Output the [X, Y] coordinate of the center of the cell containing the given text.  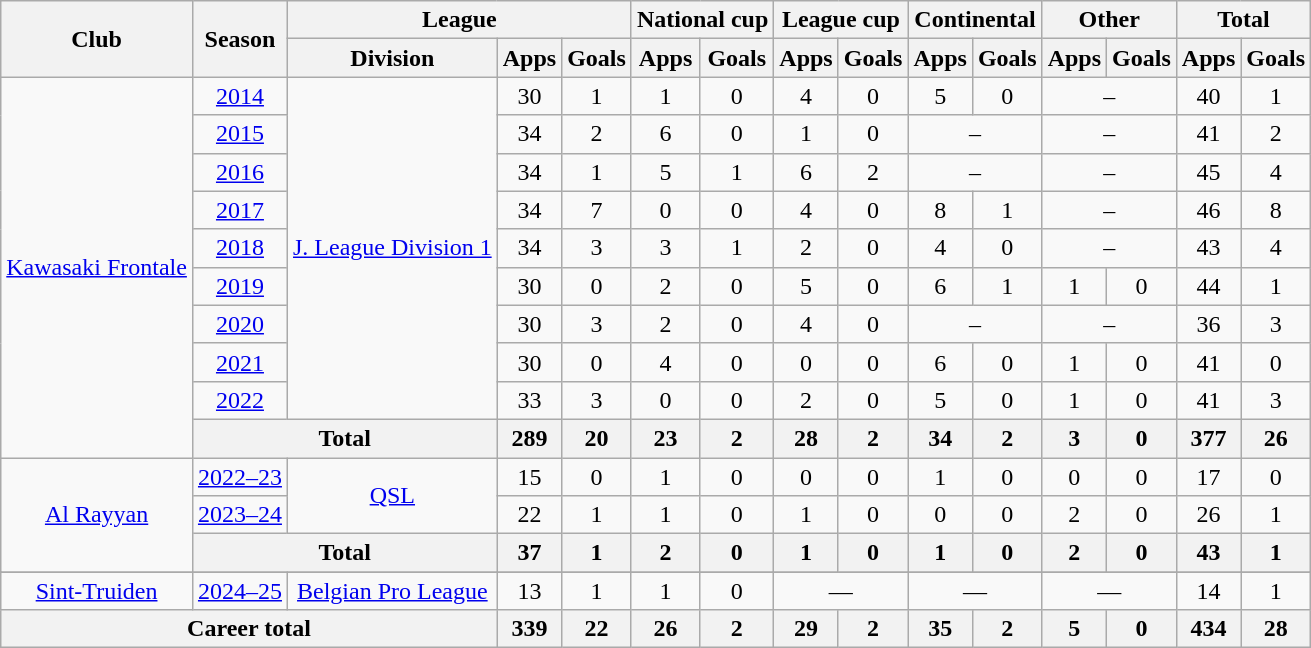
45 [1208, 172]
2017 [240, 210]
46 [1208, 210]
Club [97, 39]
33 [529, 400]
2015 [240, 134]
377 [1208, 438]
Belgian Pro League [392, 591]
339 [529, 629]
23 [665, 438]
League cup [841, 20]
2022 [240, 400]
Continental [975, 20]
14 [1208, 591]
QSL [392, 496]
2019 [240, 286]
15 [529, 477]
League [459, 20]
Division [392, 58]
2023–24 [240, 515]
Other [1109, 20]
2020 [240, 324]
2016 [240, 172]
Kawasaki Frontale [97, 268]
20 [597, 438]
J. League Division 1 [392, 248]
2024–25 [240, 591]
Season [240, 39]
2022–23 [240, 477]
2021 [240, 362]
National cup [702, 20]
289 [529, 438]
Al Rayyan [97, 515]
37 [529, 553]
Sint-Truiden [97, 591]
434 [1208, 629]
29 [806, 629]
2014 [240, 96]
40 [1208, 96]
35 [940, 629]
Career total [249, 629]
7 [597, 210]
17 [1208, 477]
13 [529, 591]
44 [1208, 286]
2018 [240, 248]
36 [1208, 324]
